Extract the [X, Y] coordinate from the center of the cell holding the provided text.  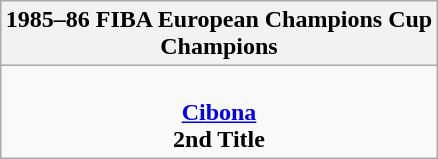
Cibona 2nd Title [218, 112]
1985–86 FIBA European Champions CupChampions [218, 34]
